Pinpoint the cell where the given text exists, returning its [x, y] midpoint coordinate. 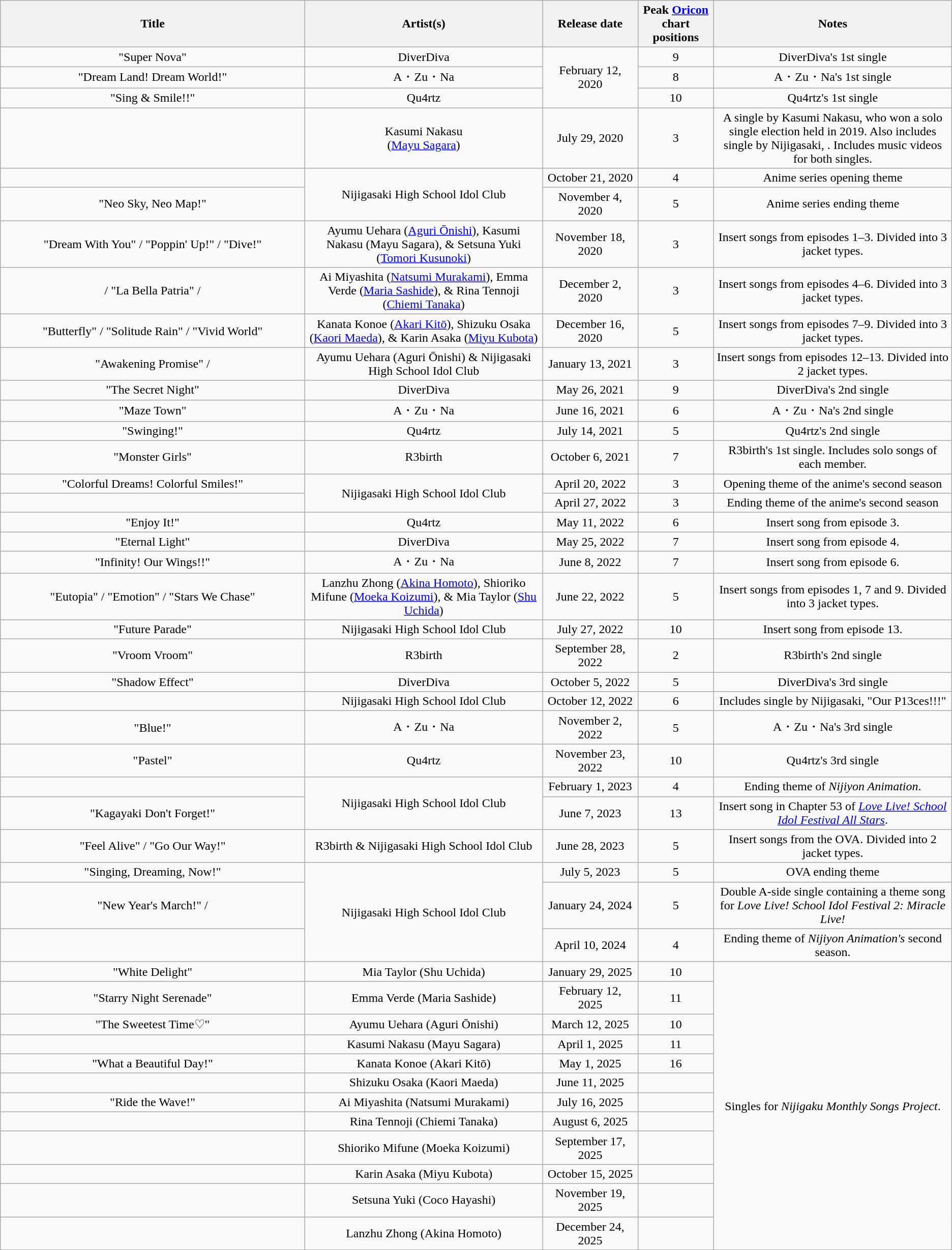
Shizuku Osaka (Kaori Maeda) [424, 1083]
Insert songs from episodes 4–6. Divided into 3 jacket types. [833, 291]
April 1, 2025 [590, 1044]
June 11, 2025 [590, 1083]
"Dream With You" / "Poppin' Up!" / "Dive!" [153, 244]
November 23, 2022 [590, 761]
"Dream Land! Dream World!" [153, 77]
"Vroom Vroom" [153, 656]
"Monster Girls" [153, 458]
June 7, 2023 [590, 813]
June 8, 2022 [590, 562]
Insert song from episode 6. [833, 562]
Peak Oriconchart positions [676, 24]
"What a Beautiful Day!" [153, 1063]
Kanata Konoe (Akari Kitō) [424, 1063]
August 6, 2025 [590, 1121]
Karin Asaka (Miyu Kubota) [424, 1174]
February 12, 2025 [590, 998]
Ayumu Uehara (Aguri Ōnishi) & Nijigasaki High School Idol Club [424, 364]
"Sing & Smile!!" [153, 98]
Kanata Konoe (Akari Kitō), Shizuku Osaka (Kaori Maeda), & Karin Asaka (Miyu Kubota) [424, 331]
"Eutopia" / "Emotion" / "Stars We Chase" [153, 596]
December 2, 2020 [590, 291]
Mia Taylor (Shu Uchida) [424, 971]
October 5, 2022 [590, 682]
"Colorful Dreams! Colorful Smiles!" [153, 484]
Insert song from episode 13. [833, 630]
13 [676, 813]
"Shadow Effect" [153, 682]
"Blue!" [153, 727]
Insert songs from the OVA. Divided into 2 jacket types. [833, 846]
Anime series opening theme [833, 178]
A・Zu・Na's 1st single [833, 77]
"Future Parade" [153, 630]
"White Delight" [153, 971]
Qu4rtz's 2nd single [833, 431]
June 22, 2022 [590, 596]
R3birth's 2nd single [833, 656]
November 2, 2022 [590, 727]
Kasumi Nakasu (Mayu Sagara) [424, 1044]
Setsuna Yuki (Coco Hayashi) [424, 1200]
"Pastel" [153, 761]
"Butterfly" / "Solitude Rain" / "Vivid World" [153, 331]
"Enjoy It!" [153, 522]
September 17, 2025 [590, 1147]
"Eternal Light" [153, 542]
Insert song in Chapter 53 of Love Live! School Idol Festival All Stars. [833, 813]
A・Zu・Na's 2nd single [833, 411]
July 14, 2021 [590, 431]
Ayumu Uehara (Aguri Ōnishi), Kasumi Nakasu (Mayu Sagara), & Setsuna Yuki (Tomori Kusunoki) [424, 244]
Notes [833, 24]
October 21, 2020 [590, 178]
"New Year's March!" / [153, 905]
Qu4rtz's 3rd single [833, 761]
January 24, 2024 [590, 905]
February 1, 2023 [590, 787]
May 25, 2022 [590, 542]
Release date [590, 24]
Lanzhu Zhong (Akina Homoto) [424, 1233]
May 1, 2025 [590, 1063]
Lanzhu Zhong (Akina Homoto), Shioriko Mifune (Moeka Koizumi), & Mia Taylor (Shu Uchida) [424, 596]
DiverDiva's 1st single [833, 57]
October 15, 2025 [590, 1174]
"Kagayaki Don't Forget!" [153, 813]
January 29, 2025 [590, 971]
"Singing, Dreaming, Now!" [153, 872]
July 5, 2023 [590, 872]
OVA ending theme [833, 872]
/ "La Bella Patria" / [153, 291]
Double A-side single containing a theme song for Love Live! School Idol Festival 2: Miracle Live! [833, 905]
Qu4rtz's 1st single [833, 98]
DiverDiva's 2nd single [833, 390]
July 16, 2025 [590, 1102]
Title [153, 24]
April 10, 2024 [590, 945]
November 18, 2020 [590, 244]
"Super Nova" [153, 57]
A single by Kasumi Nakasu, who won a solo single election held in 2019. Also includes single by Nijigasaki, . Includes music videos for both singles. [833, 138]
Includes single by Nijigasaki, "Our P13ces!!!" [833, 701]
"The Secret Night" [153, 390]
November 19, 2025 [590, 1200]
December 24, 2025 [590, 1233]
"The Sweetest Time♡" [153, 1024]
Rina Tennoji (Chiemi Tanaka) [424, 1121]
May 26, 2021 [590, 390]
"Maze Town" [153, 411]
Ai Miyashita (Natsumi Murakami), Emma Verde (Maria Sashide), & Rina Tennoji (Chiemi Tanaka) [424, 291]
Insert song from episode 4. [833, 542]
October 12, 2022 [590, 701]
Kasumi Nakasu(Mayu Sagara) [424, 138]
June 28, 2023 [590, 846]
Insert songs from episodes 1–3. Divided into 3 jacket types. [833, 244]
Insert songs from episodes 7–9. Divided into 3 jacket types. [833, 331]
September 28, 2022 [590, 656]
March 12, 2025 [590, 1024]
July 29, 2020 [590, 138]
8 [676, 77]
Ending theme of Nijiyon Animation's second season. [833, 945]
Anime series ending theme [833, 204]
Insert song from episode 3. [833, 522]
January 13, 2021 [590, 364]
"Awakening Promise" / [153, 364]
Artist(s) [424, 24]
DiverDiva's 3rd single [833, 682]
Ending theme of the anime's second season [833, 503]
A・Zu・Na's 3rd single [833, 727]
October 6, 2021 [590, 458]
Insert songs from episodes 12–13. Divided into 2 jacket types. [833, 364]
Ending theme of Nijiyon Animation. [833, 787]
February 12, 2020 [590, 77]
R3birth & Nijigasaki High School Idol Club [424, 846]
April 27, 2022 [590, 503]
16 [676, 1063]
July 27, 2022 [590, 630]
"Ride the Wave!" [153, 1102]
Insert songs from episodes 1, 7 and 9. Divided into 3 jacket types. [833, 596]
Opening theme of the anime's second season [833, 484]
"Neo Sky, Neo Map!" [153, 204]
"Swinging!" [153, 431]
"Infinity! Our Wings!!" [153, 562]
Ayumu Uehara (Aguri Ōnishi) [424, 1024]
June 16, 2021 [590, 411]
November 4, 2020 [590, 204]
Singles for Nijigaku Monthly Songs Project. [833, 1106]
"Feel Alive" / "Go Our Way!" [153, 846]
December 16, 2020 [590, 331]
Ai Miyashita (Natsumi Murakami) [424, 1102]
Shioriko Mifune (Moeka Koizumi) [424, 1147]
May 11, 2022 [590, 522]
April 20, 2022 [590, 484]
2 [676, 656]
Emma Verde (Maria Sashide) [424, 998]
"Starry Night Serenade" [153, 998]
R3birth's 1st single. Includes solo songs of each member. [833, 458]
